Return the [X, Y] coordinate for the center point of the cell that contains the specified text.  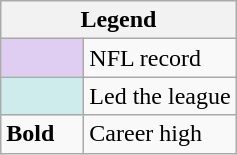
Career high [160, 134]
NFL record [160, 58]
Led the league [160, 96]
Bold [42, 134]
Legend [118, 20]
